Pinpoint the cell where the given text exists, returning its (X, Y) midpoint coordinate. 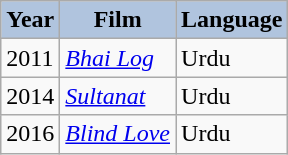
Bhai Log (118, 58)
Sultanat (118, 96)
Film (118, 20)
Language (232, 20)
Year (30, 20)
2014 (30, 96)
Blind Love (118, 134)
2016 (30, 134)
2011 (30, 58)
